Search for the cell housing the specified text and yield its [X, Y] center coordinate. 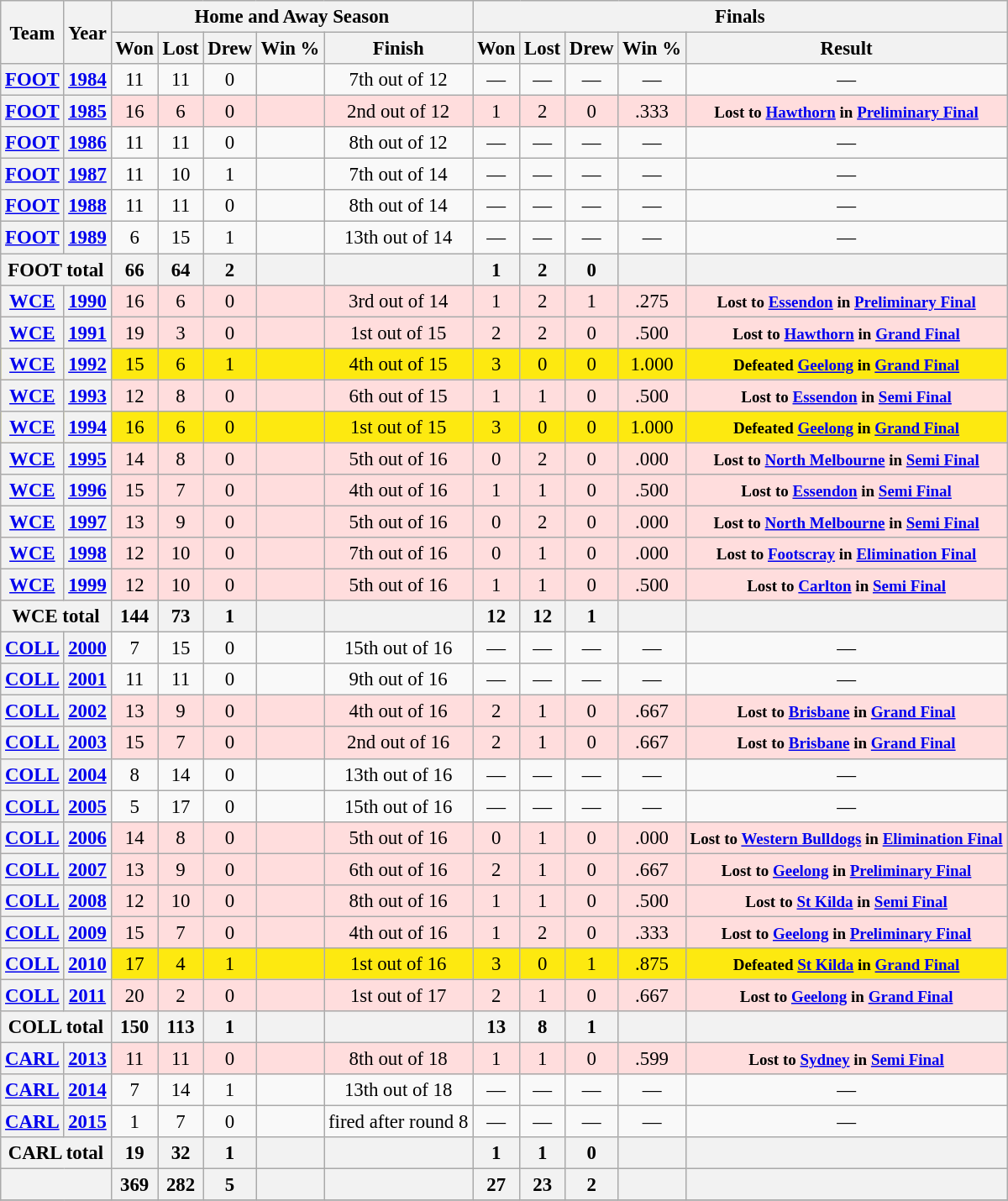
.599 [652, 1059]
7th out of 14 [398, 175]
1984 [87, 80]
2007 [87, 869]
fired after round 8 [398, 1122]
23 [543, 1185]
2005 [87, 806]
1995 [87, 459]
Lost to Hawthorn in Grand Final [847, 333]
Defeated St Kilda in Grand Final [847, 964]
Lost to Essendon in Preliminary Final [847, 301]
2015 [87, 1122]
9th out of 16 [398, 679]
1999 [87, 585]
1991 [87, 333]
113 [181, 1027]
2nd out of 12 [398, 112]
1987 [87, 175]
13th out of 18 [398, 1090]
8th out of 18 [398, 1059]
1988 [87, 206]
1985 [87, 112]
.275 [652, 301]
2009 [87, 932]
Lost to Geelong in Grand Final [847, 995]
7th out of 12 [398, 80]
2001 [87, 679]
1990 [87, 301]
WCE total [55, 616]
8th out of 14 [398, 206]
6th out of 15 [398, 396]
369 [134, 1185]
32 [181, 1153]
7th out of 16 [398, 553]
20 [134, 995]
2013 [87, 1059]
Lost to Western Bulldogs in Elimination Final [847, 837]
8th out of 16 [398, 901]
Result [847, 49]
2003 [87, 743]
.875 [652, 964]
27 [496, 1185]
144 [134, 616]
13th out of 14 [398, 238]
2014 [87, 1090]
Team [32, 32]
Finals [740, 17]
1st out of 16 [398, 964]
4th out of 15 [398, 364]
4 [181, 964]
Finish [398, 49]
COLL total [55, 1027]
Lost to Sydney in Semi Final [847, 1059]
64 [181, 270]
Lost to Carlton in Semi Final [847, 585]
Year [87, 32]
2nd out of 16 [398, 743]
Home and Away Season [292, 17]
2008 [87, 901]
FOOT total [55, 270]
1989 [87, 238]
1998 [87, 553]
1986 [87, 143]
13th out of 16 [398, 774]
66 [134, 270]
2006 [87, 837]
8th out of 12 [398, 143]
1997 [87, 522]
2004 [87, 774]
Lost to Footscray in Elimination Final [847, 553]
2000 [87, 648]
1994 [87, 427]
2011 [87, 995]
Lost to St Kilda in Semi Final [847, 901]
150 [134, 1027]
Lost to Hawthorn in Preliminary Final [847, 112]
1992 [87, 364]
6th out of 16 [398, 869]
1st out of 17 [398, 995]
2002 [87, 711]
73 [181, 616]
1996 [87, 490]
CARL total [55, 1153]
282 [181, 1185]
3rd out of 14 [398, 301]
1993 [87, 396]
2010 [87, 964]
